Output the (x, y) coordinate of the center of the cell containing the given text.  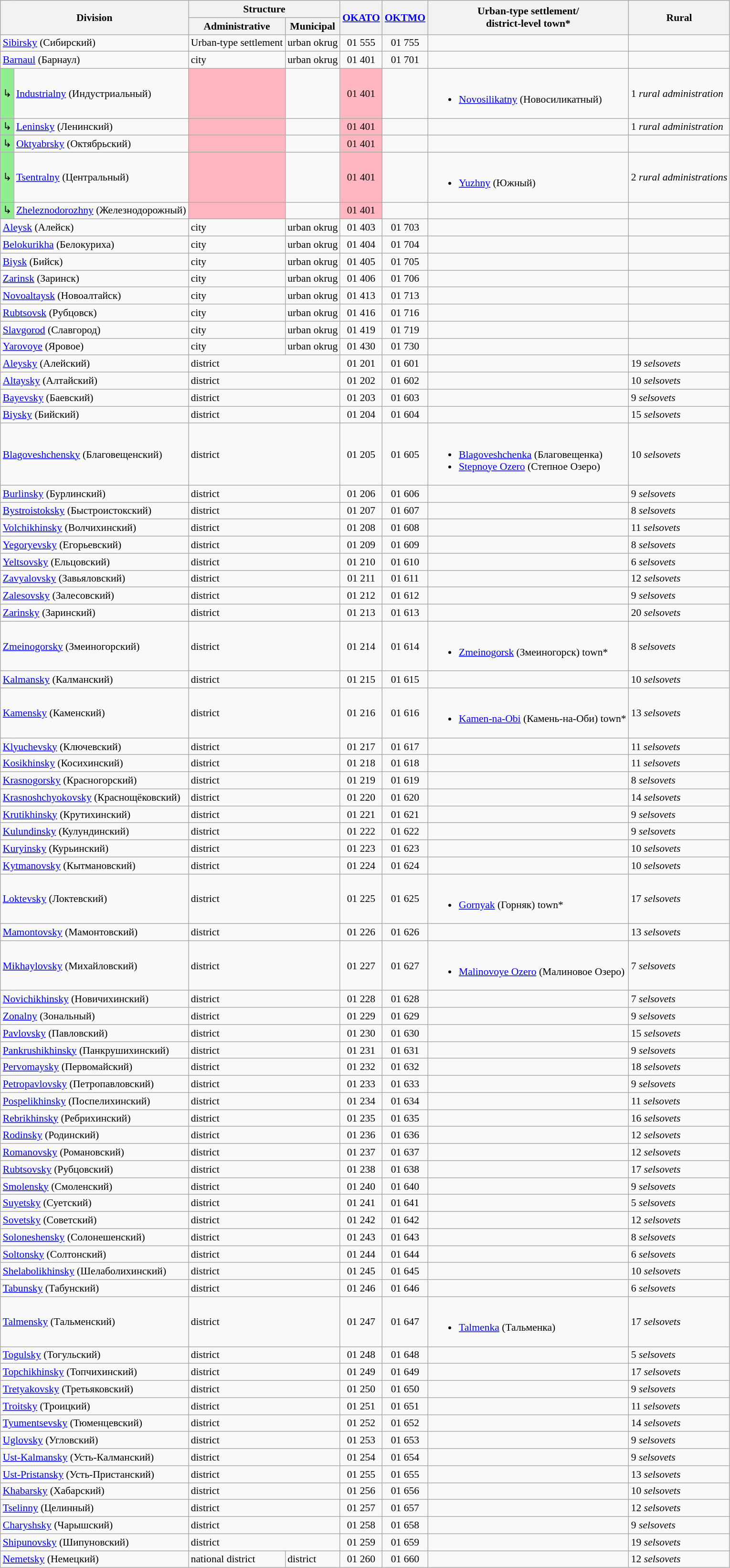
01 632 (405, 1067)
national district (237, 1559)
Topchikhinsky (Топчихинский) (95, 1372)
01 214 (361, 646)
Rural (679, 17)
Volchikhinsky (Волчихинский) (95, 528)
Petropavlovsky (Петропавловский) (95, 1084)
Pavlovsky (Павловский) (95, 1033)
Tabunsky (Табунский) (95, 1288)
01 222 (361, 832)
Yarovoye (Яровое) (95, 347)
01 617 (405, 747)
Zarinsky (Заринский) (95, 613)
01 638 (405, 1169)
01 206 (361, 494)
01 603 (405, 398)
Ust-Pristansky (Усть-Пристанский) (95, 1474)
01 612 (405, 596)
Romanovsky (Романовский) (95, 1152)
Bayevsky (Баевский) (95, 398)
Novoaltaysk (Новоалтайск) (95, 296)
Zavyalovsky (Завьяловский) (95, 579)
01 606 (405, 494)
Suyetsky (Суетский) (95, 1203)
01 611 (405, 579)
Kytmanovsky (Кытмановский) (95, 866)
01 644 (405, 1254)
01 610 (405, 562)
Aleysk (Алейск) (95, 228)
Yegoryevsky (Егорьевский) (95, 545)
01 647 (405, 1322)
01 211 (361, 579)
01 234 (361, 1102)
01 236 (361, 1135)
01 652 (405, 1423)
01 246 (361, 1288)
01 230 (361, 1033)
01 654 (405, 1457)
01 225 (361, 899)
Municipal (312, 26)
Rebrikhinsky (Ребрихинский) (95, 1118)
01 706 (405, 279)
01 624 (405, 866)
01 252 (361, 1423)
01 618 (405, 763)
01 221 (361, 815)
01 220 (361, 797)
Uglovsky (Угловский) (95, 1441)
01 204 (361, 415)
Krasnoshchyokovsky (Краснощёковский) (95, 797)
Talmensky (Тальменский) (95, 1322)
01 703 (405, 228)
01 625 (405, 899)
Slavgorod (Славгород) (95, 330)
Soloneshensky (Солонешенский) (95, 1238)
Togulsky (Тогульский) (95, 1355)
01 614 (405, 646)
01 613 (405, 613)
Pospelikhinsky (Поспелихинский) (95, 1102)
Rubtsovsky (Рубцовский) (95, 1169)
Ust-Kalmansky (Усть-Калманский) (95, 1457)
01 634 (405, 1102)
01 232 (361, 1067)
Zmeinogorsk (Змеиногорск) town* (528, 646)
01 658 (405, 1526)
01 605 (405, 455)
01 404 (361, 245)
01 651 (405, 1406)
01 247 (361, 1322)
Novosilikatny (Новосиликатный) (528, 94)
Kamen-na-Obi (Камень-на-Оби) town* (528, 713)
01 405 (361, 262)
2 rural administrations (679, 177)
01 228 (361, 999)
Belokurikha (Белокуриха) (95, 245)
01 248 (361, 1355)
01 633 (405, 1084)
01 249 (361, 1372)
01 626 (405, 932)
01 216 (361, 713)
Khabarsky (Хабарский) (95, 1491)
01 257 (361, 1508)
01 657 (405, 1508)
01 705 (405, 262)
01 701 (405, 60)
Pervomaysky (Первомайский) (95, 1067)
Shipunovsky (Шипуновский) (95, 1542)
Burlinsky (Бурлинский) (95, 494)
01 713 (405, 296)
01 260 (361, 1559)
01 244 (361, 1254)
01 202 (361, 381)
Mikhaylovsky (Михайловский) (95, 966)
Krasnogorsky (Красногорский) (95, 781)
Altaysky (Алтайский) (95, 381)
01 253 (361, 1441)
01 615 (405, 680)
01 416 (361, 313)
01 653 (405, 1441)
01 609 (405, 545)
Bystroistoksky (Быстроистокский) (95, 511)
01 235 (361, 1118)
Barnaul (Барнаул) (95, 60)
01 413 (361, 296)
01 218 (361, 763)
01 623 (405, 848)
01 628 (405, 999)
Administrative (237, 26)
Tsentralny (Центральный) (101, 177)
Mamontovsky (Мамонтовский) (95, 932)
20 selsovets (679, 613)
01 637 (405, 1152)
Industrialny (Индустриальный) (101, 94)
01 205 (361, 455)
Charyshsky (Чарышский) (95, 1526)
01 621 (405, 815)
Novichikhinsky (Новичихинский) (95, 999)
Shelabolikhinsky (Шелаболихинский) (95, 1271)
01 730 (405, 347)
01 256 (361, 1491)
Talmenka (Тальменка) (528, 1322)
Pankrushikhinsky (Панкрушихинский) (95, 1050)
01 656 (405, 1491)
Krutikhinsky (Крутихинский) (95, 815)
01 643 (405, 1238)
01 608 (405, 528)
Urban-type settlement (237, 43)
01 203 (361, 398)
01 207 (361, 511)
Nemetsky (Немецкий) (95, 1559)
01 223 (361, 848)
01 259 (361, 1542)
18 selsovets (679, 1067)
Urban-type settlement/district-level town* (528, 17)
Tretyakovsky (Третьяковский) (95, 1389)
Kosikhinsky (Косихинский) (95, 763)
Tyumentsevsky (Тюменцевский) (95, 1423)
01 650 (405, 1389)
Blagoveshchenka (Благовещенка)Stepnoye Ozero (Степное Озеро) (528, 455)
Leninsky (Ленинский) (101, 127)
01 243 (361, 1238)
01 233 (361, 1084)
01 616 (405, 713)
OKATO (361, 17)
Gornyak (Горняк) town* (528, 899)
Division (95, 17)
OKTMO (405, 17)
01 226 (361, 932)
01 250 (361, 1389)
Kamensky (Каменский) (95, 713)
Biysky (Бийский) (95, 415)
Troitsky (Троицкий) (95, 1406)
01 716 (405, 313)
Kuryinsky (Курьинский) (95, 848)
01 630 (405, 1033)
Kulundinsky (Кулундинский) (95, 832)
01 649 (405, 1372)
01 217 (361, 747)
01 241 (361, 1203)
01 219 (361, 781)
01 640 (405, 1187)
Zalesovsky (Залесовский) (95, 596)
01 659 (405, 1542)
01 242 (361, 1220)
01 607 (405, 511)
01 629 (405, 1016)
01 255 (361, 1474)
01 237 (361, 1152)
01 229 (361, 1016)
01 620 (405, 797)
Sovetsky (Советский) (95, 1220)
01 631 (405, 1050)
01 619 (405, 781)
Tselinny (Целинный) (95, 1508)
01 231 (361, 1050)
01 403 (361, 228)
01 642 (405, 1220)
Zmeinogorsky (Змеиногорский) (95, 646)
01 636 (405, 1135)
01 406 (361, 279)
01 209 (361, 545)
Aleysky (Алейский) (95, 364)
Blagoveshchensky (Благовещенский) (95, 455)
01 238 (361, 1169)
Rodinsky (Родинский) (95, 1135)
Klyuchevsky (Ключевский) (95, 747)
01 227 (361, 966)
01 604 (405, 415)
01 660 (405, 1559)
Zheleznodorozhny (Железнодорожный) (101, 211)
Zarinsk (Заринск) (95, 279)
01 208 (361, 528)
01 648 (405, 1355)
01 215 (361, 680)
Yuzhny (Южный) (528, 177)
01 704 (405, 245)
01 254 (361, 1457)
Malinovoye Ozero (Малиновое Озеро) (528, 966)
01 251 (361, 1406)
01 213 (361, 613)
01 719 (405, 330)
Yeltsovsky (Ельцовский) (95, 562)
01 212 (361, 596)
01 646 (405, 1288)
01 240 (361, 1187)
01 601 (405, 364)
16 selsovets (679, 1118)
01 419 (361, 330)
01 645 (405, 1271)
Kalmansky (Калманский) (95, 680)
01 430 (361, 347)
01 641 (405, 1203)
Rubtsovsk (Рубцовск) (95, 313)
Soltonsky (Солтонский) (95, 1254)
01 245 (361, 1271)
01 627 (405, 966)
01 655 (405, 1474)
Smolensky (Смоленский) (95, 1187)
Structure (264, 9)
01 210 (361, 562)
Oktyabrsky (Октябрьский) (101, 144)
01 224 (361, 866)
01 201 (361, 364)
01 555 (361, 43)
01 622 (405, 832)
01 635 (405, 1118)
Zonalny (Зональный) (95, 1016)
01 602 (405, 381)
01 755 (405, 43)
01 258 (361, 1526)
Loktevsky (Локтевский) (95, 899)
Biysk (Бийск) (95, 262)
Sibirsky (Сибирский) (95, 43)
